Provide the (X, Y) coordinate of the cell's center where the given text is located.  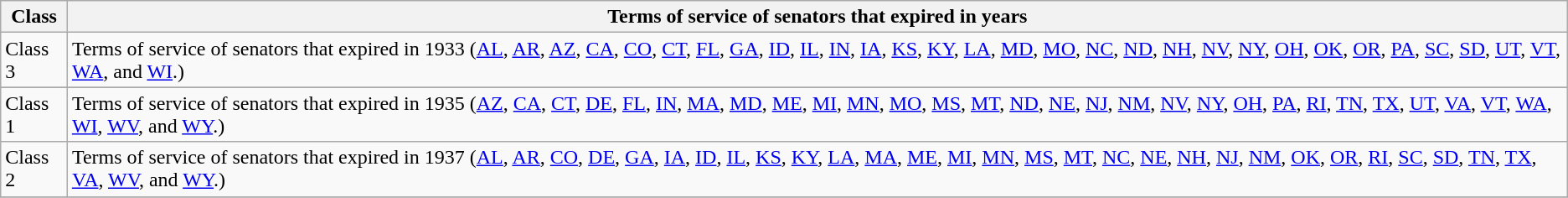
Terms of service of senators that expired in years (818, 17)
Class 1 (34, 114)
Class 2 (34, 169)
Class (34, 17)
Class 3 (34, 60)
